Detect which cell encompasses the target text, then output its [x, y] center coordinate. 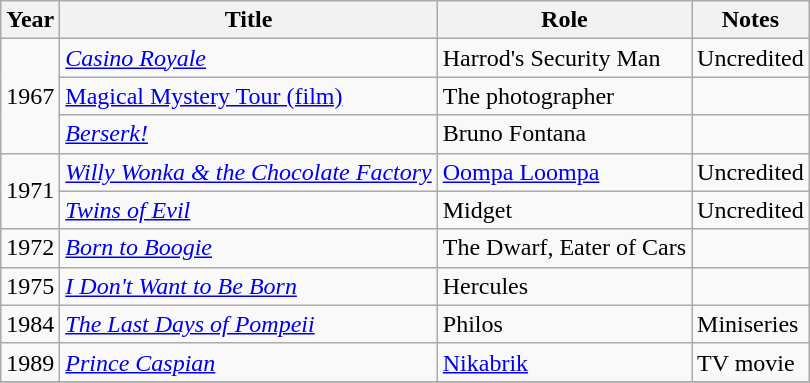
Bruno Fontana [564, 134]
Midget [564, 210]
1972 [30, 248]
Title [248, 20]
Oompa Loompa [564, 172]
Year [30, 20]
Miniseries [751, 324]
Notes [751, 20]
The Dwarf, Eater of Cars [564, 248]
Magical Mystery Tour (film) [248, 96]
Casino Royale [248, 58]
Harrod's Security Man [564, 58]
Born to Boogie [248, 248]
Nikabrik [564, 362]
I Don't Want to Be Born [248, 286]
Berserk! [248, 134]
1989 [30, 362]
1975 [30, 286]
The Last Days of Pompeii [248, 324]
1967 [30, 96]
Philos [564, 324]
Twins of Evil [248, 210]
1971 [30, 191]
Role [564, 20]
Willy Wonka & the Chocolate Factory [248, 172]
Prince Caspian [248, 362]
1984 [30, 324]
The photographer [564, 96]
Hercules [564, 286]
TV movie [751, 362]
